For the text-containing cell, return its midpoint in [x, y] coordinate format. 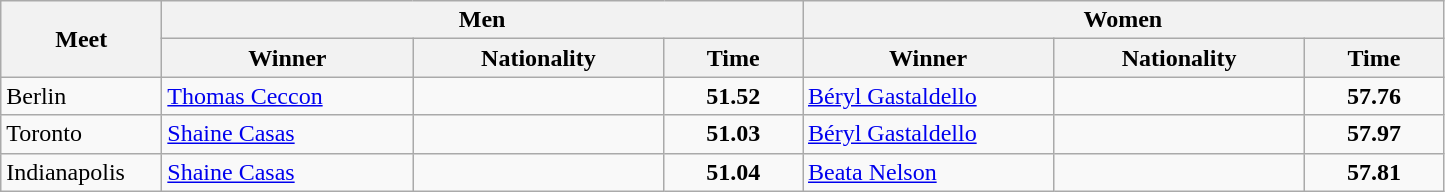
57.81 [1374, 172]
Thomas Ceccon [288, 96]
51.04 [734, 172]
57.76 [1374, 96]
Toronto [82, 134]
Beata Nelson [928, 172]
Indianapolis [82, 172]
Women [1122, 20]
Men [482, 20]
51.52 [734, 96]
51.03 [734, 134]
Berlin [82, 96]
57.97 [1374, 134]
Meet [82, 39]
